Capture the cell that displays the provided text and extract its [x, y] central coordinate. 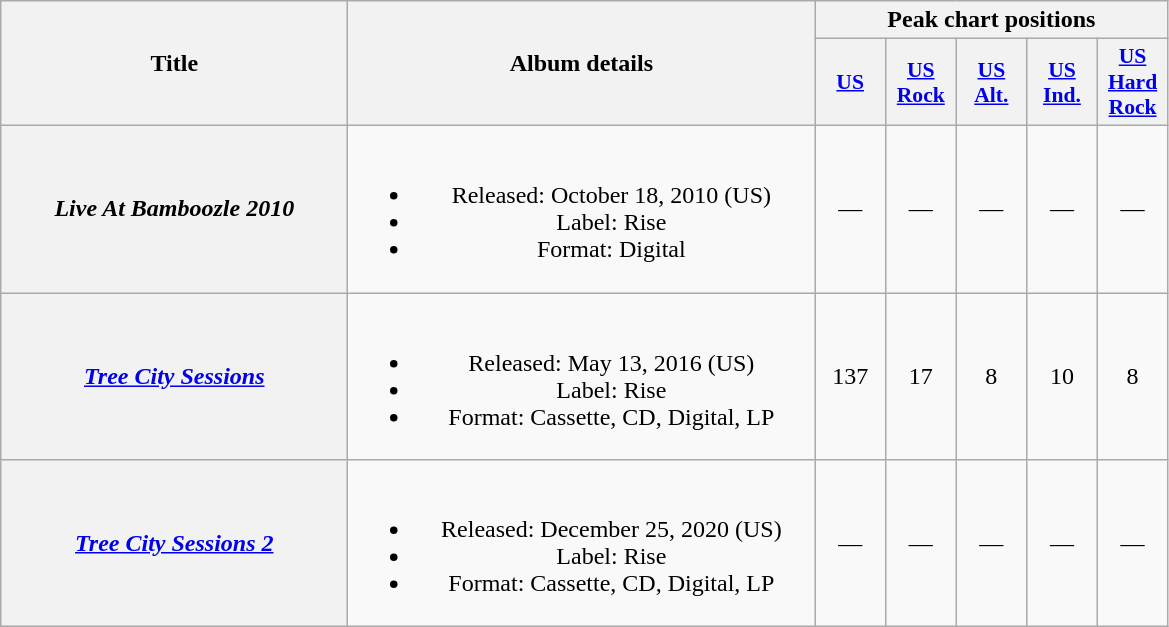
Released: December 25, 2020 (US)Label: RiseFormat: Cassette, CD, Digital, LP [582, 544]
Tree City Sessions 2 [174, 544]
10 [1062, 376]
US Ind. [1062, 82]
USRock [920, 82]
17 [920, 376]
Tree City Sessions [174, 376]
Released: May 13, 2016 (US)Label: RiseFormat: Cassette, CD, Digital, LP [582, 376]
US Hard Rock [1132, 82]
Title [174, 64]
US [850, 82]
Peak chart positions [992, 20]
137 [850, 376]
Live At Bamboozle 2010 [174, 208]
US Alt. [992, 82]
Released: October 18, 2010 (US)Label: RiseFormat: Digital [582, 208]
Album details [582, 64]
